Locate the cell with the specified text and output its [x, y] center coordinate. 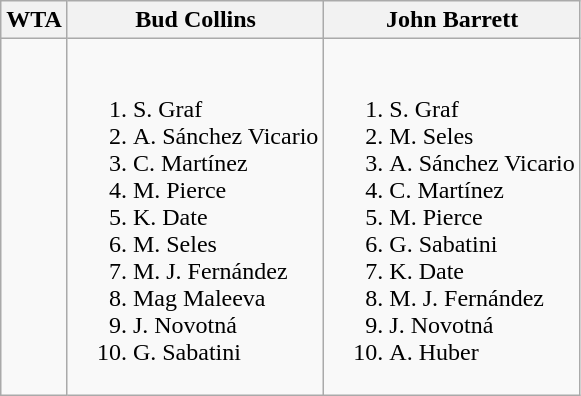
S. Graf M. Seles A. Sánchez Vicario C. Martínez M. Pierce G. Sabatini K. Date M. J. Fernández J. Novotná A. Huber [452, 217]
John Barrett [452, 20]
Bud Collins [195, 20]
S. Graf A. Sánchez Vicario C. Martínez M. Pierce K. Date M. Seles M. J. Fernández Mag Maleeva J. Novotná G. Sabatini [195, 217]
WTA [34, 20]
